Search for the cell housing the specified text and yield its [x, y] center coordinate. 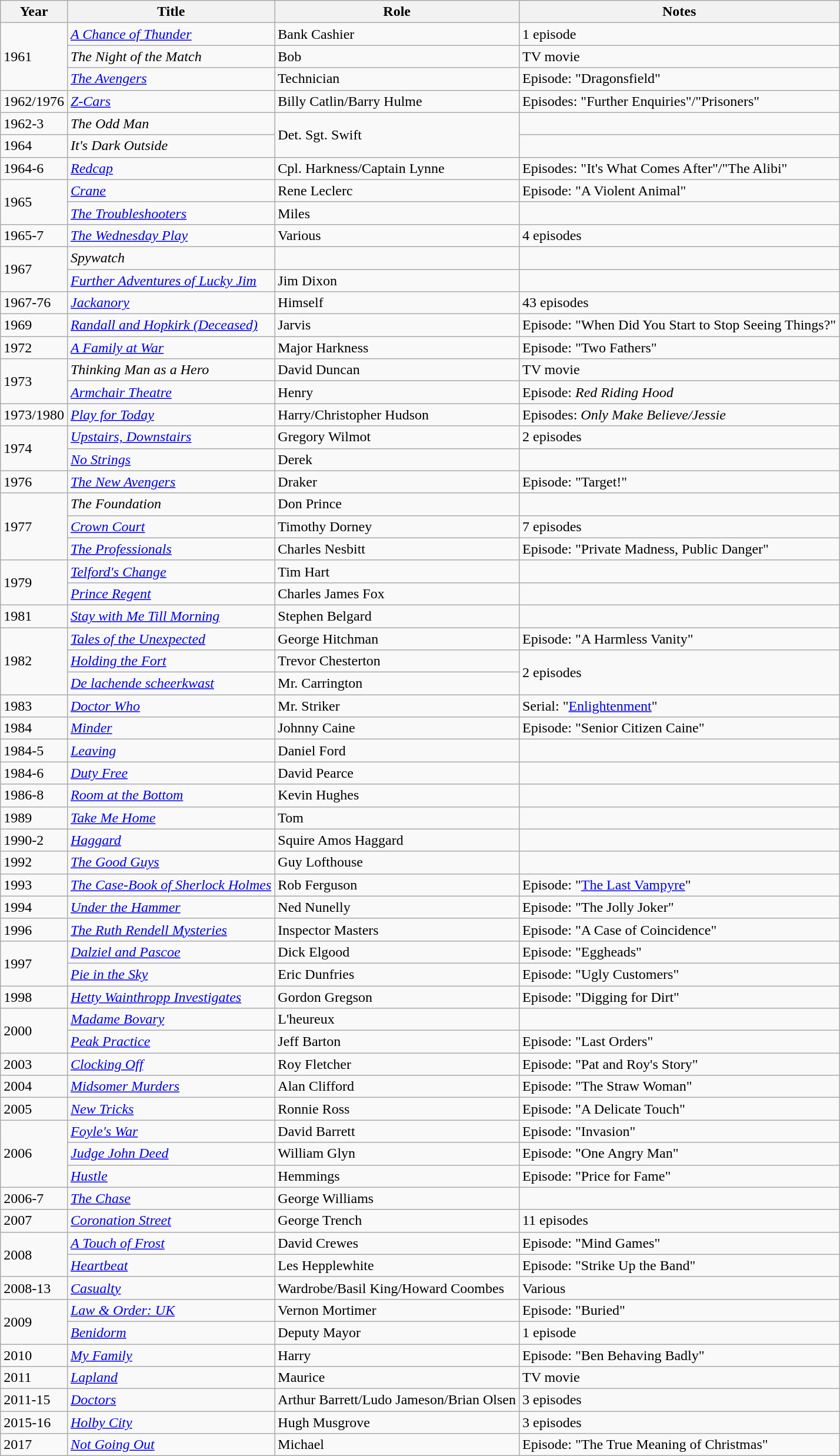
Episodes: "Further Enquiries"/"Prisoners" [679, 101]
Mr. Carrington [397, 684]
Henry [397, 392]
Rene Leclerc [397, 191]
2006-7 [34, 1198]
1967-76 [34, 303]
Ronnie Ross [397, 1109]
Dalziel and Pascoe [171, 952]
1981 [34, 616]
The Professionals [171, 549]
Episode: "Ben Behaving Badly" [679, 1355]
2000 [34, 1031]
11 episodes [679, 1221]
Crane [171, 191]
Lapland [171, 1378]
Play for Today [171, 415]
Episode: "Pat and Roy's Story" [679, 1064]
Episode: "A Case of Coincidence" [679, 929]
Bank Cashier [397, 34]
The Avengers [171, 79]
A Family at War [171, 348]
The New Avengers [171, 482]
Crown Court [171, 527]
2008-13 [34, 1288]
Episode: "Buried" [679, 1310]
Year [34, 12]
Harry [397, 1355]
Det. Sgt. Swift [397, 135]
David Crewes [397, 1243]
1997 [34, 963]
Notes [679, 12]
Room at the Bottom [171, 795]
Stay with Me Till Morning [171, 616]
1973/1980 [34, 415]
Episode: "The Jolly Joker" [679, 907]
Michael [397, 1445]
2005 [34, 1109]
Leaving [171, 751]
Episode: "Target!" [679, 482]
Derek [397, 459]
Episode: "Dragonsfield" [679, 79]
1990-2 [34, 840]
Clocking Off [171, 1064]
Holby City [171, 1422]
Madame Bovary [171, 1019]
Episodes: "It's What Comes After"/"The Alibi" [679, 168]
Trevor Chesterton [397, 661]
Gregory Wilmot [397, 437]
Coronation Street [171, 1221]
1965-7 [34, 235]
Redcap [171, 168]
Hetty Wainthropp Investigates [171, 997]
A Touch of Frost [171, 1243]
Heartbeat [171, 1265]
Minder [171, 728]
Episode: "Private Madness, Public Danger" [679, 549]
Episode: "Price for Fame" [679, 1176]
Episode: "Two Fathers" [679, 348]
Episode: "Last Orders" [679, 1042]
William Glyn [397, 1154]
Spywatch [171, 258]
2015-16 [34, 1422]
Episode: "Digging for Dirt" [679, 997]
Daniel Ford [397, 751]
David Duncan [397, 370]
1972 [34, 348]
Stephen Belgard [397, 616]
My Family [171, 1355]
Episodes: Only Make Believe/Jessie [679, 415]
1962-3 [34, 124]
Arthur Barrett/Ludo Jameson/Brian Olsen [397, 1400]
Telford's Change [171, 571]
A Chance of Thunder [171, 34]
Doctors [171, 1400]
David Barrett [397, 1131]
1964 [34, 146]
George Trench [397, 1221]
The Ruth Rendell Mysteries [171, 929]
1976 [34, 482]
Hugh Musgrove [397, 1422]
Hustle [171, 1176]
Episode: "One Angry Man" [679, 1154]
Technician [397, 79]
2017 [34, 1445]
1977 [34, 527]
4 episodes [679, 235]
Take Me Home [171, 818]
2009 [34, 1321]
Cpl. Harkness/Captain Lynne [397, 168]
Inspector Masters [397, 929]
Jarvis [397, 325]
Episode: "A Violent Animal" [679, 191]
Johnny Caine [397, 728]
Don Prince [397, 504]
Casualty [171, 1288]
Episode: "Eggheads" [679, 952]
Episode: "A Delicate Touch" [679, 1109]
1969 [34, 325]
It's Dark Outside [171, 146]
Midsomer Murders [171, 1087]
The Case-Book of Sherlock Holmes [171, 885]
Wardrobe/Basil King/Howard Coombes [397, 1288]
Deputy Mayor [397, 1332]
Thinking Man as a Hero [171, 370]
David Pearce [397, 773]
Hemmings [397, 1176]
Squire Amos Haggard [397, 840]
George Williams [397, 1198]
2010 [34, 1355]
Jim Dixon [397, 281]
Pie in the Sky [171, 974]
Alan Clifford [397, 1087]
Ned Nunelly [397, 907]
The Odd Man [171, 124]
Draker [397, 482]
L'heureux [397, 1019]
Law & Order: UK [171, 1310]
Prince Regent [171, 594]
Tales of the Unexpected [171, 638]
2007 [34, 1221]
1984 [34, 728]
Guy Lofthouse [397, 862]
Charles Nesbitt [397, 549]
Foyle's War [171, 1131]
Eric Dunfries [397, 974]
1983 [34, 706]
Maurice [397, 1378]
1996 [34, 929]
1984-5 [34, 751]
2003 [34, 1064]
2011-15 [34, 1400]
1965 [34, 202]
1974 [34, 448]
1961 [34, 56]
Episode: "A Harmless Vanity" [679, 638]
De lachende scheerkwast [171, 684]
New Tricks [171, 1109]
Peak Practice [171, 1042]
No Strings [171, 459]
Bob [397, 56]
1998 [34, 997]
1994 [34, 907]
Not Going Out [171, 1445]
Major Harkness [397, 348]
Role [397, 12]
Billy Catlin/Barry Hulme [397, 101]
Gordon Gregson [397, 997]
Title [171, 12]
Under the Hammer [171, 907]
Doctor Who [171, 706]
1982 [34, 661]
The Night of the Match [171, 56]
Upstairs, Downstairs [171, 437]
Tim Hart [397, 571]
Armchair Theatre [171, 392]
1962/1976 [34, 101]
1967 [34, 269]
2011 [34, 1378]
George Hitchman [397, 638]
Charles James Fox [397, 594]
Z-Cars [171, 101]
The Troubleshooters [171, 213]
Mr. Striker [397, 706]
1973 [34, 381]
Randall and Hopkirk (Deceased) [171, 325]
1979 [34, 582]
Benidorm [171, 1332]
2006 [34, 1154]
Episode: "Ugly Customers" [679, 974]
1993 [34, 885]
Himself [397, 303]
The Wednesday Play [171, 235]
Dick Elgood [397, 952]
Episode: Red Riding Hood [679, 392]
1989 [34, 818]
Jeff Barton [397, 1042]
1964-6 [34, 168]
Kevin Hughes [397, 795]
Judge John Deed [171, 1154]
Holding the Fort [171, 661]
Harry/Christopher Hudson [397, 415]
7 episodes [679, 527]
Episode: "Strike Up the Band" [679, 1265]
Jackanory [171, 303]
1984-6 [34, 773]
Episode: "Mind Games" [679, 1243]
Les Hepplewhite [397, 1265]
Further Adventures of Lucky Jim [171, 281]
Haggard [171, 840]
Duty Free [171, 773]
Episode: "When Did You Start to Stop Seeing Things?" [679, 325]
The Chase [171, 1198]
1986-8 [34, 795]
Rob Ferguson [397, 885]
Episode: "The Straw Woman" [679, 1087]
Miles [397, 213]
Episode: "Senior Citizen Caine" [679, 728]
The Good Guys [171, 862]
Serial: "Enlightenment" [679, 706]
1992 [34, 862]
Vernon Mortimer [397, 1310]
43 episodes [679, 303]
2008 [34, 1254]
Episode: "Invasion" [679, 1131]
Roy Fletcher [397, 1064]
The Foundation [171, 504]
2004 [34, 1087]
Tom [397, 818]
Episode: "The True Meaning of Christmas" [679, 1445]
Episode: "The Last Vampyre" [679, 885]
Timothy Dorney [397, 527]
